Pinpoint the cell where the given text exists, returning its (x, y) midpoint coordinate. 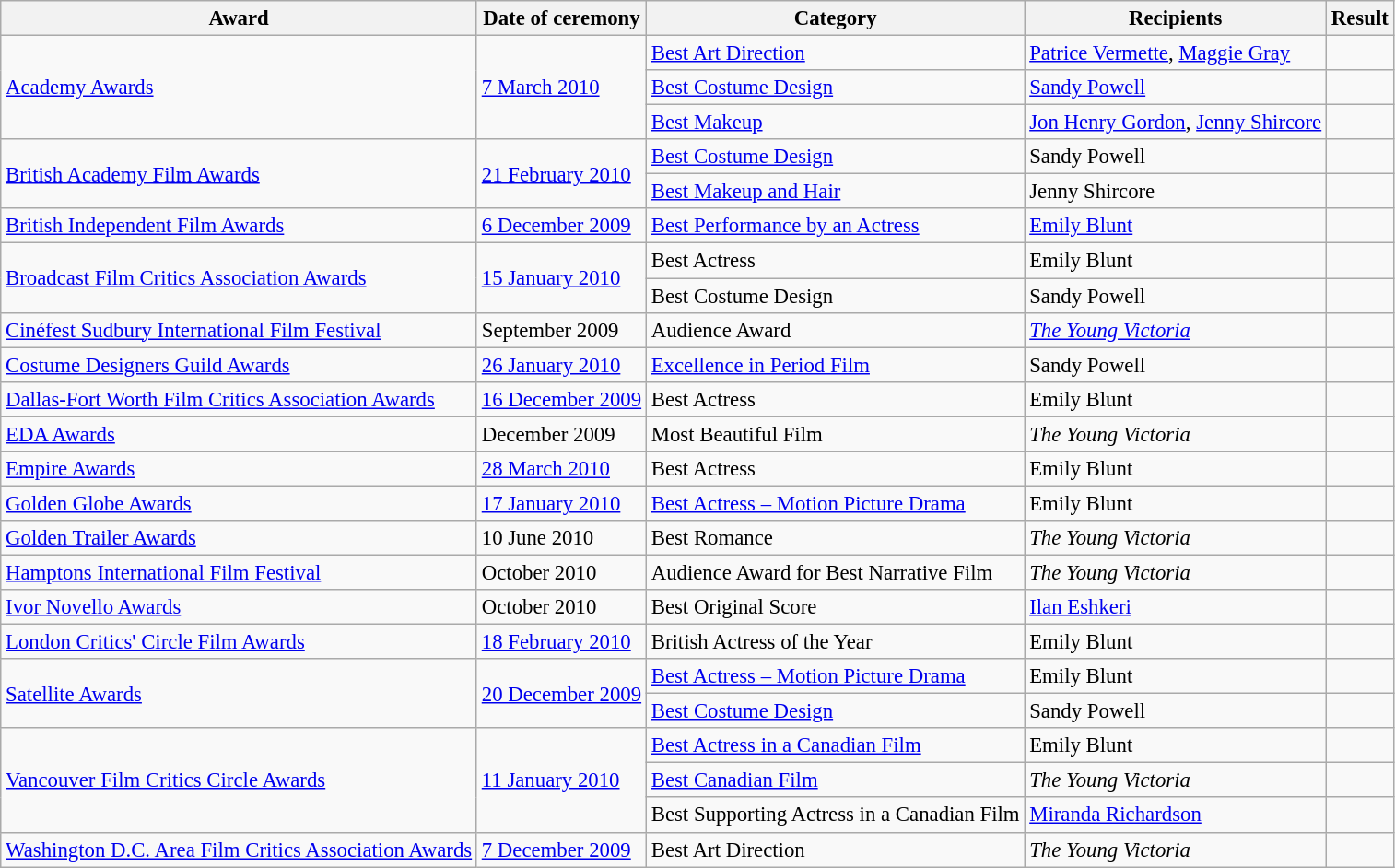
28 March 2010 (561, 469)
Excellence in Period Film (835, 365)
Best Original Score (835, 607)
EDA Awards (240, 434)
Broadcast Film Critics Association Awards (240, 278)
Best Romance (835, 538)
Jon Henry Gordon, Jenny Shircore (1176, 123)
Dallas-Fort Worth Film Critics Association Awards (240, 399)
17 January 2010 (561, 503)
21 February 2010 (561, 173)
Golden Trailer Awards (240, 538)
Audience Award (835, 330)
Jenny Shircore (1176, 192)
Best Supporting Actress in a Canadian Film (835, 815)
Award (240, 18)
Ivor Novello Awards (240, 607)
7 March 2010 (561, 88)
Cinéfest Sudbury International Film Festival (240, 330)
Best Actress in a Canadian Film (835, 745)
December 2009 (561, 434)
Date of ceremony (561, 18)
Best Canadian Film (835, 780)
18 February 2010 (561, 642)
20 December 2009 (561, 693)
Best Performance by an Actress (835, 226)
Vancouver Film Critics Circle Awards (240, 780)
British Independent Film Awards (240, 226)
Academy Awards (240, 88)
16 December 2009 (561, 399)
Hamptons International Film Festival (240, 572)
Golden Globe Awards (240, 503)
Empire Awards (240, 469)
London Critics' Circle Film Awards (240, 642)
British Actress of the Year (835, 642)
26 January 2010 (561, 365)
Recipients (1176, 18)
Ilan Eshkeri (1176, 607)
September 2009 (561, 330)
Best Makeup (835, 123)
10 June 2010 (561, 538)
Miranda Richardson (1176, 815)
Most Beautiful Film (835, 434)
Category (835, 18)
Costume Designers Guild Awards (240, 365)
11 January 2010 (561, 780)
15 January 2010 (561, 278)
Audience Award for Best Narrative Film (835, 572)
British Academy Film Awards (240, 173)
6 December 2009 (561, 226)
Satellite Awards (240, 693)
7 December 2009 (561, 850)
Result (1360, 18)
Patrice Vermette, Maggie Gray (1176, 53)
Washington D.C. Area Film Critics Association Awards (240, 850)
Best Makeup and Hair (835, 192)
